Detect which cell encompasses the target text, then output its (x, y) center coordinate. 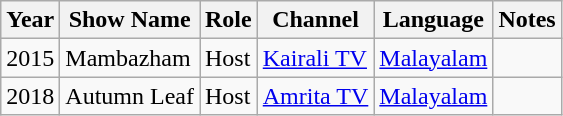
Year (30, 20)
Language (434, 20)
Amrita TV (316, 96)
Show Name (130, 20)
2015 (30, 58)
2018 (30, 96)
Mambazham (130, 58)
Notes (527, 20)
Autumn Leaf (130, 96)
Role (229, 20)
Channel (316, 20)
Kairali TV (316, 58)
